Search for the cell housing the specified text and yield its [X, Y] center coordinate. 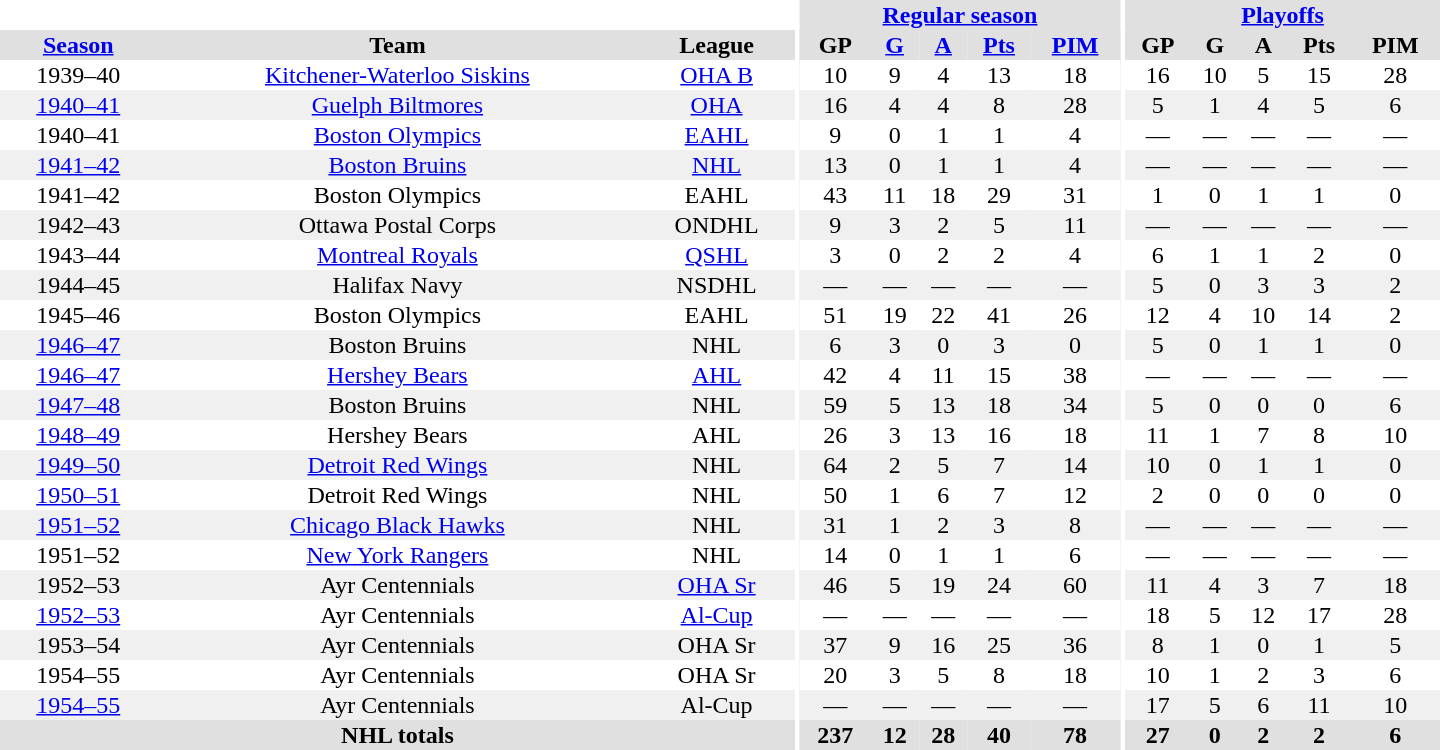
1947–48 [78, 405]
36 [1074, 645]
QSHL [716, 255]
51 [835, 315]
38 [1074, 375]
1949–50 [78, 465]
1939–40 [78, 75]
42 [835, 375]
46 [835, 585]
1953–54 [78, 645]
20 [835, 675]
64 [835, 465]
41 [1000, 315]
Team [397, 45]
1945–46 [78, 315]
22 [944, 315]
Regular season [960, 15]
1943–44 [78, 255]
OHA B [716, 75]
Halifax Navy [397, 285]
24 [1000, 585]
ONDHL [716, 225]
Season [78, 45]
25 [1000, 645]
Montreal Royals [397, 255]
OHA [716, 105]
29 [1000, 195]
1948–49 [78, 435]
NSDHL [716, 285]
34 [1074, 405]
237 [835, 735]
59 [835, 405]
1950–51 [78, 495]
New York Rangers [397, 555]
37 [835, 645]
League [716, 45]
Playoffs [1282, 15]
78 [1074, 735]
1942–43 [78, 225]
Guelph Biltmores [397, 105]
1944–45 [78, 285]
50 [835, 495]
27 [1158, 735]
43 [835, 195]
Kitchener-Waterloo Siskins [397, 75]
40 [1000, 735]
NHL totals [398, 735]
Chicago Black Hawks [397, 525]
Ottawa Postal Corps [397, 225]
60 [1074, 585]
